Search for the cell housing the specified text and yield its (X, Y) center coordinate. 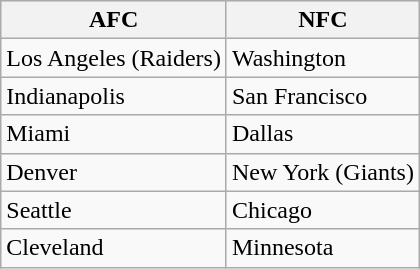
Miami (114, 134)
Washington (322, 58)
Seattle (114, 210)
Cleveland (114, 248)
Minnesota (322, 248)
Chicago (322, 210)
New York (Giants) (322, 172)
San Francisco (322, 96)
Los Angeles (Raiders) (114, 58)
Denver (114, 172)
Indianapolis (114, 96)
NFC (322, 20)
AFC (114, 20)
Dallas (322, 134)
